Capture the cell that displays the provided text and extract its [X, Y] central coordinate. 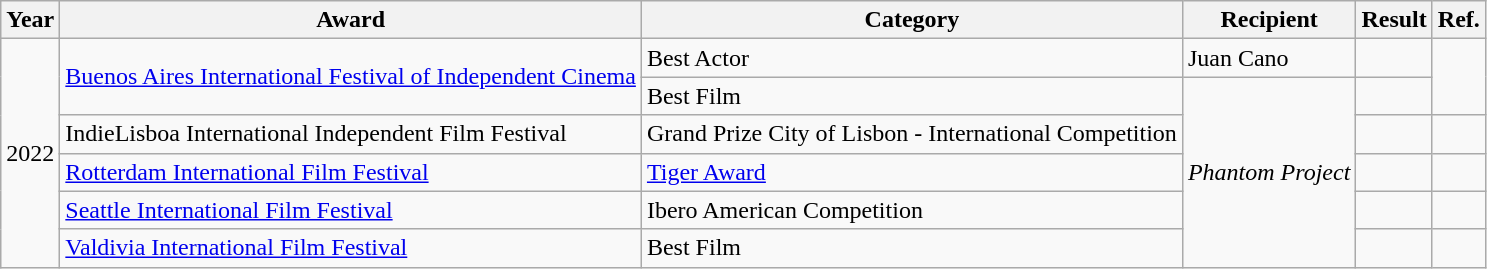
Rotterdam International Film Festival [351, 172]
Juan Cano [1268, 58]
Grand Prize City of Lisbon - International Competition [912, 134]
Tiger Award [912, 172]
Seattle International Film Festival [351, 210]
Year [30, 20]
Award [351, 20]
Phantom Project [1268, 172]
Result [1394, 20]
Valdivia International Film Festival [351, 248]
Ref. [1458, 20]
Buenos Aires International Festival of Independent Cinema [351, 77]
Best Actor [912, 58]
Category [912, 20]
Ibero American Competition [912, 210]
2022 [30, 153]
Recipient [1268, 20]
IndieLisboa International Independent Film Festival [351, 134]
